Detect which cell encompasses the target text, then output its [x, y] center coordinate. 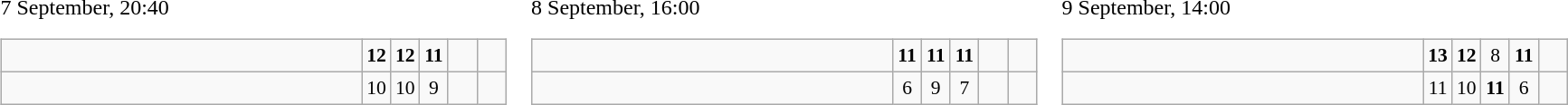
13 [1438, 56]
8 [1496, 56]
7 [965, 88]
